Search for the cell housing the specified text and yield its [X, Y] center coordinate. 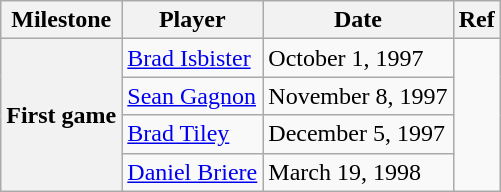
Brad Tiley [192, 134]
Player [192, 20]
Daniel Briere [192, 172]
March 19, 1998 [358, 172]
Ref [476, 20]
October 1, 1997 [358, 58]
Date [358, 20]
Sean Gagnon [192, 96]
December 5, 1997 [358, 134]
November 8, 1997 [358, 96]
Milestone [62, 20]
Brad Isbister [192, 58]
First game [62, 115]
